Extract the [x, y] coordinate from the center of the cell holding the provided text.  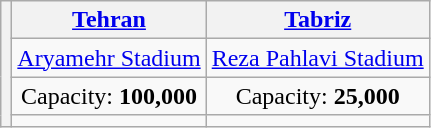
Tehran [109, 20]
Capacity: 100,000 [109, 96]
Aryamehr Stadium [109, 58]
Tabriz [318, 20]
Reza Pahlavi Stadium [318, 58]
Capacity: 25,000 [318, 96]
